Return the (X, Y) coordinate for the center point of the cell that contains the specified text.  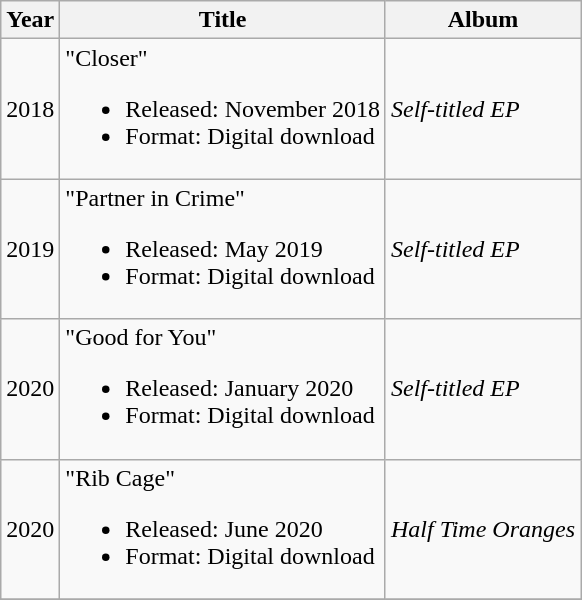
2018 (30, 109)
Title (223, 20)
Album (482, 20)
"Good for You"Released: January 2020Format: Digital download (223, 389)
"Partner in Crime"Released: May 2019Format: Digital download (223, 249)
"Rib Cage"Released: June 2020Format: Digital download (223, 529)
2019 (30, 249)
"Closer"Released: November 2018Format: Digital download (223, 109)
Half Time Oranges (482, 529)
Year (30, 20)
